Output the (X, Y) coordinate of the center of the cell containing the given text.  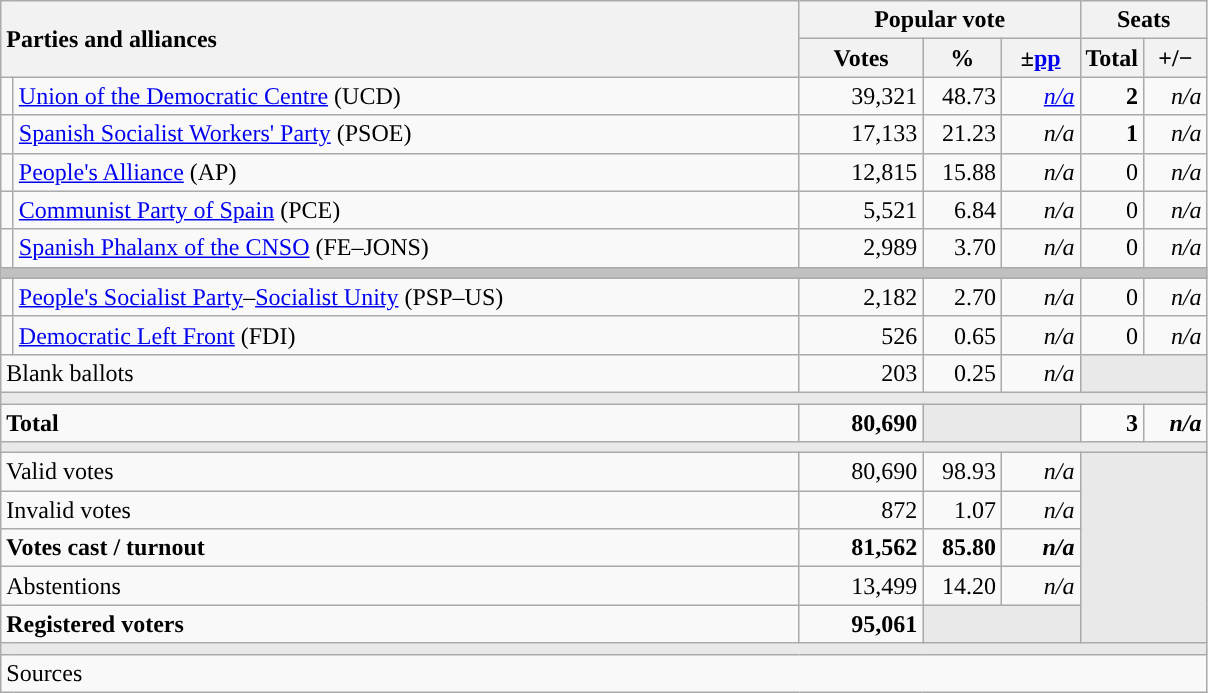
81,562 (861, 548)
±pp (1040, 58)
% (962, 58)
1.07 (962, 510)
48.73 (962, 96)
Popular vote (940, 20)
Democratic Left Front (FDI) (406, 335)
6.84 (962, 210)
Abstentions (400, 586)
3 (1112, 423)
Parties and alliances (400, 39)
Registered voters (400, 624)
Spanish Socialist Workers' Party (PSOE) (406, 134)
14.20 (962, 586)
85.80 (962, 548)
0.25 (962, 373)
526 (861, 335)
Votes cast / turnout (400, 548)
5,521 (861, 210)
2.70 (962, 297)
17,133 (861, 134)
Valid votes (400, 472)
Invalid votes (400, 510)
0.65 (962, 335)
13,499 (861, 586)
3.70 (962, 248)
95,061 (861, 624)
12,815 (861, 172)
1 (1112, 134)
2,989 (861, 248)
People's Alliance (AP) (406, 172)
39,321 (861, 96)
Communist Party of Spain (PCE) (406, 210)
+/− (1176, 58)
Seats (1144, 20)
Blank ballots (400, 373)
98.93 (962, 472)
21.23 (962, 134)
Votes (861, 58)
15.88 (962, 172)
2,182 (861, 297)
Union of the Democratic Centre (UCD) (406, 96)
872 (861, 510)
People's Socialist Party–Socialist Unity (PSP–US) (406, 297)
Spanish Phalanx of the CNSO (FE–JONS) (406, 248)
203 (861, 373)
2 (1112, 96)
Sources (604, 673)
